Identify which cell holds the provided text, then report its [X, Y] central coordinate. 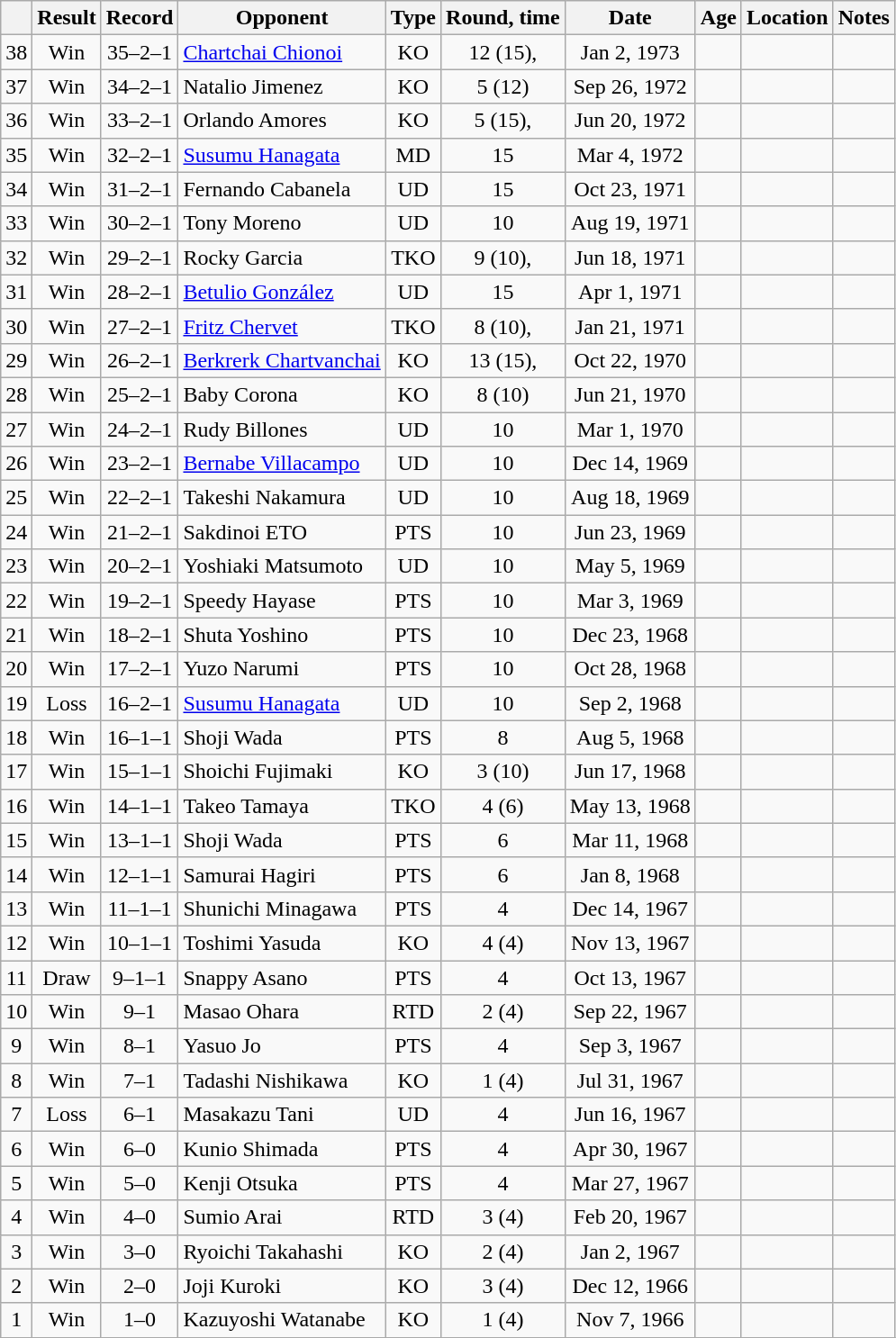
32 [16, 258]
Oct 13, 1967 [630, 977]
21 [16, 635]
Masao Ohara [282, 1012]
7 [16, 1115]
Type [412, 18]
6–1 [140, 1115]
28–2–1 [140, 292]
26–2–1 [140, 360]
Round, time [503, 18]
Shoichi Fujimaki [282, 772]
Sakdinoi ETO [282, 532]
Fernando Cabanela [282, 189]
Sumio Arai [282, 1217]
Jan 21, 1971 [630, 326]
30 [16, 326]
Draw [67, 977]
22 [16, 601]
16 [16, 806]
22–2–1 [140, 498]
Oct 28, 1968 [630, 669]
7–1 [140, 1080]
27 [16, 429]
Jun 17, 1968 [630, 772]
17 [16, 772]
Rocky Garcia [282, 258]
Age [719, 18]
8 (10), [503, 326]
May 13, 1968 [630, 806]
9–1 [140, 1012]
5–0 [140, 1183]
MD [412, 155]
Mar 11, 1968 [630, 840]
8–1 [140, 1046]
Fritz Chervet [282, 326]
Jun 16, 1967 [630, 1115]
35 [16, 155]
Dec 14, 1969 [630, 464]
24–2–1 [140, 429]
11–1–1 [140, 909]
28 [16, 394]
Shuta Yoshino [282, 635]
Snappy Asano [282, 977]
31 [16, 292]
2 [16, 1286]
Samurai Hagiri [282, 874]
3 [16, 1252]
Jan 2, 1973 [630, 52]
Baby Corona [282, 394]
Yuzo Narumi [282, 669]
Masakazu Tani [282, 1115]
23–2–1 [140, 464]
Shunichi Minagawa [282, 909]
Jun 23, 1969 [630, 532]
Mar 27, 1967 [630, 1183]
13–1–1 [140, 840]
34 [16, 189]
Takeo Tamaya [282, 806]
Nov 13, 1967 [630, 943]
5 (15), [503, 121]
10–1–1 [140, 943]
25 [16, 498]
Jun 18, 1971 [630, 258]
Jan 2, 1967 [630, 1252]
Berkrerk Chartvanchai [282, 360]
30–2–1 [140, 223]
Jun 21, 1970 [630, 394]
Kazuyoshi Watanabe [282, 1320]
38 [16, 52]
Dec 23, 1968 [630, 635]
Tony Moreno [282, 223]
Mar 1, 1970 [630, 429]
Dec 12, 1966 [630, 1286]
23 [16, 566]
Bernabe Villacampo [282, 464]
Mar 4, 1972 [630, 155]
12 [16, 943]
14 [16, 874]
Record [140, 18]
2–0 [140, 1286]
29 [16, 360]
12 (15), [503, 52]
Nov 7, 1966 [630, 1320]
Date [630, 18]
Joji Kuroki [282, 1286]
Toshimi Yasuda [282, 943]
12–1–1 [140, 874]
Aug 18, 1969 [630, 498]
33–2–1 [140, 121]
13 [16, 909]
19 [16, 703]
1–0 [140, 1320]
Rudy Billones [282, 429]
Takeshi Nakamura [282, 498]
21–2–1 [140, 532]
26 [16, 464]
Jan 8, 1968 [630, 874]
4–0 [140, 1217]
Betulio González [282, 292]
Yasuo Jo [282, 1046]
9–1–1 [140, 977]
36 [16, 121]
Tadashi Nishikawa [282, 1080]
19–2–1 [140, 601]
Jun 20, 1972 [630, 121]
37 [16, 86]
14–1–1 [140, 806]
35–2–1 [140, 52]
9 [16, 1046]
Opponent [282, 18]
Feb 20, 1967 [630, 1217]
Notes [864, 18]
4 (4) [503, 943]
Result [67, 18]
29–2–1 [140, 258]
5 (12) [503, 86]
May 5, 1969 [630, 566]
34–2–1 [140, 86]
33 [16, 223]
24 [16, 532]
Sep 3, 1967 [630, 1046]
17–2–1 [140, 669]
Apr 30, 1967 [630, 1149]
Yoshiaki Matsumoto [282, 566]
Location [787, 18]
27–2–1 [140, 326]
Kenji Otsuka [282, 1183]
Chartchai Chionoi [282, 52]
9 (10), [503, 258]
20–2–1 [140, 566]
Sep 26, 1972 [630, 86]
13 (15), [503, 360]
16–2–1 [140, 703]
15–1–1 [140, 772]
32–2–1 [140, 155]
Mar 3, 1969 [630, 601]
1 [16, 1320]
6–0 [140, 1149]
3–0 [140, 1252]
Sep 22, 1967 [630, 1012]
Orlando Amores [282, 121]
Natalio Jimenez [282, 86]
5 [16, 1183]
8 (10) [503, 394]
31–2–1 [140, 189]
Aug 5, 1968 [630, 737]
Apr 1, 1971 [630, 292]
18–2–1 [140, 635]
20 [16, 669]
Ryoichi Takahashi [282, 1252]
Aug 19, 1971 [630, 223]
4 (6) [503, 806]
Dec 14, 1967 [630, 909]
Oct 22, 1970 [630, 360]
Kunio Shimada [282, 1149]
Oct 23, 1971 [630, 189]
25–2–1 [140, 394]
11 [16, 977]
18 [16, 737]
16–1–1 [140, 737]
Sep 2, 1968 [630, 703]
Speedy Hayase [282, 601]
Jul 31, 1967 [630, 1080]
3 (10) [503, 772]
